Locate the cell with the specified text and output its [x, y] center coordinate. 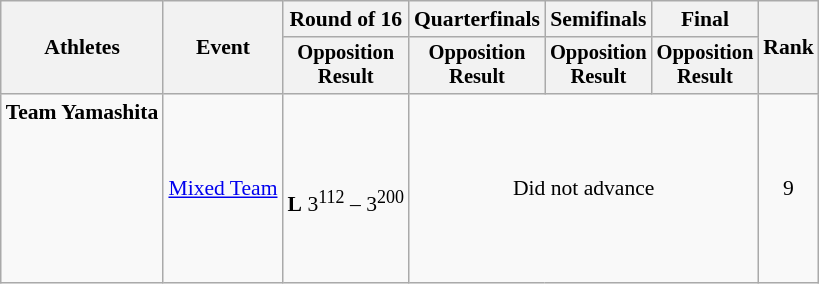
Quarterfinals [477, 19]
9 [788, 188]
Athletes [82, 48]
Mixed Team [222, 188]
Final [706, 19]
Rank [788, 48]
Did not advance [584, 188]
Round of 16 [346, 19]
Event [222, 48]
Team Yamashita [82, 188]
L 3112 – 3200 [346, 188]
Semifinals [598, 19]
